From the cell containing the given text, extract its center point as (X, Y) coordinate. 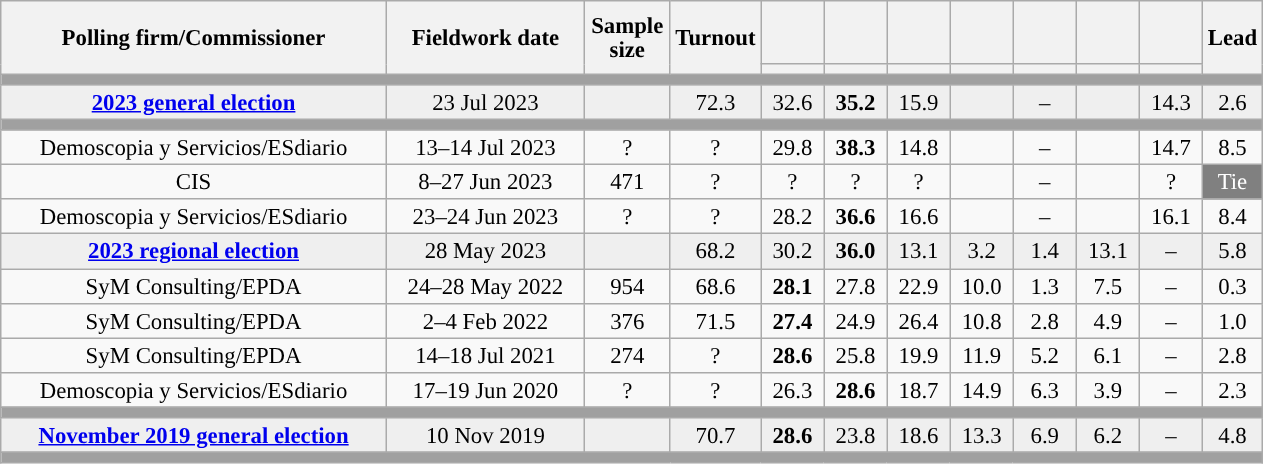
68.2 (716, 252)
17–19 Jun 2020 (485, 390)
6.1 (1108, 356)
2.6 (1232, 102)
471 (627, 182)
2023 regional election (194, 252)
16.6 (918, 218)
11.9 (982, 356)
3.2 (982, 252)
14.7 (1170, 148)
5.2 (1044, 356)
27.8 (856, 286)
30.2 (792, 252)
18.6 (918, 436)
6.3 (1044, 390)
19.9 (918, 356)
CIS (194, 182)
68.6 (716, 286)
28.2 (792, 218)
1.3 (1044, 286)
2.3 (1232, 390)
Turnout (716, 38)
6.2 (1108, 436)
274 (627, 356)
4.9 (1108, 320)
22.9 (918, 286)
Fieldwork date (485, 38)
24–28 May 2022 (485, 286)
3.9 (1108, 390)
25.8 (856, 356)
8.5 (1232, 148)
32.6 (792, 102)
23–24 Jun 2023 (485, 218)
14–18 Jul 2021 (485, 356)
Sample size (627, 38)
2023 general election (194, 102)
18.7 (918, 390)
7.5 (1108, 286)
70.7 (716, 436)
8–27 Jun 2023 (485, 182)
376 (627, 320)
28 May 2023 (485, 252)
36.0 (856, 252)
10.0 (982, 286)
26.3 (792, 390)
23.8 (856, 436)
November 2019 general election (194, 436)
13.3 (982, 436)
26.4 (918, 320)
36.6 (856, 218)
71.5 (716, 320)
2–4 Feb 2022 (485, 320)
10.8 (982, 320)
24.9 (856, 320)
Lead (1232, 38)
29.8 (792, 148)
Tie (1232, 182)
954 (627, 286)
Polling firm/Commissioner (194, 38)
38.3 (856, 148)
14.9 (982, 390)
5.8 (1232, 252)
0.3 (1232, 286)
14.3 (1170, 102)
72.3 (716, 102)
8.4 (1232, 218)
6.9 (1044, 436)
28.1 (792, 286)
14.8 (918, 148)
15.9 (918, 102)
4.8 (1232, 436)
1.4 (1044, 252)
13–14 Jul 2023 (485, 148)
1.0 (1232, 320)
16.1 (1170, 218)
23 Jul 2023 (485, 102)
35.2 (856, 102)
10 Nov 2019 (485, 436)
27.4 (792, 320)
